Detect which cell encompasses the target text, then output its (x, y) center coordinate. 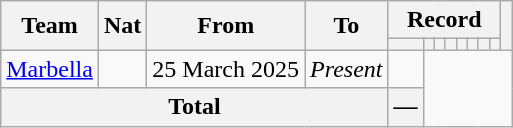
Marbella (50, 69)
Present (346, 69)
To (346, 26)
Record (444, 20)
From (226, 26)
Nat (122, 26)
25 March 2025 (226, 69)
— (406, 107)
Total (194, 107)
Team (50, 26)
